Determine the (x, y) coordinate at the center of the cell enclosing the given text.  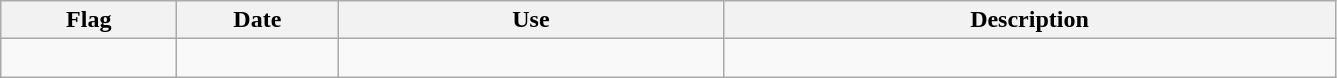
Description (1030, 20)
Flag (89, 20)
Use (531, 20)
Date (258, 20)
